Return (X, Y) of the center of cell containing provided text 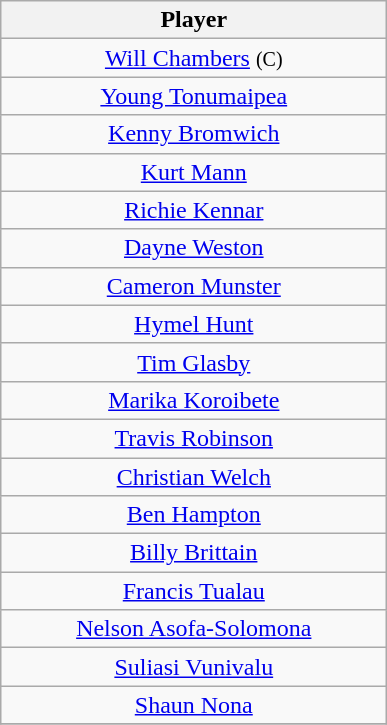
Hymel Hunt (194, 324)
Kurt Mann (194, 172)
Christian Welch (194, 477)
Travis Robinson (194, 438)
Nelson Asofa-Solomona (194, 629)
Suliasi Vunivalu (194, 667)
Tim Glasby (194, 362)
Francis Tualau (194, 591)
Player (194, 20)
Kenny Bromwich (194, 134)
Ben Hampton (194, 515)
Richie Kennar (194, 210)
Shaun Nona (194, 705)
Cameron Munster (194, 286)
Dayne Weston (194, 248)
Young Tonumaipea (194, 96)
Will Chambers (C) (194, 58)
Billy Brittain (194, 553)
Marika Koroibete (194, 400)
